Return the (x, y) coordinate for the center point of the cell that contains the specified text.  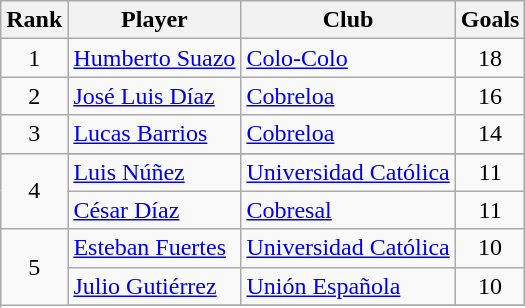
José Luis Díaz (154, 96)
Julio Gutiérrez (154, 286)
Rank (34, 20)
4 (34, 191)
2 (34, 96)
16 (490, 96)
18 (490, 58)
Goals (490, 20)
3 (34, 134)
Lucas Barrios (154, 134)
Luis Núñez (154, 172)
Player (154, 20)
5 (34, 267)
Unión Española (348, 286)
Esteban Fuertes (154, 248)
14 (490, 134)
1 (34, 58)
César Díaz (154, 210)
Colo-Colo (348, 58)
Cobresal (348, 210)
Club (348, 20)
Humberto Suazo (154, 58)
